Return [X, Y] of the center of cell containing provided text 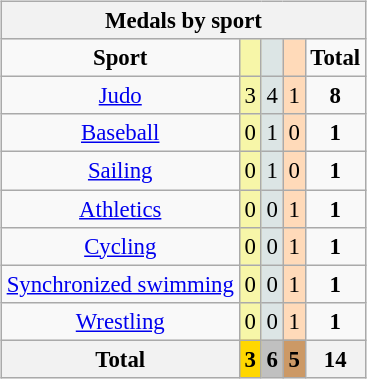
Judo [120, 96]
Sailing [120, 171]
Medals by sport [183, 21]
Sport [120, 58]
14 [335, 359]
Wrestling [120, 321]
4 [272, 96]
Athletics [120, 209]
8 [335, 96]
Synchronized swimming [120, 284]
Cycling [120, 246]
6 [272, 359]
Baseball [120, 133]
5 [294, 359]
